Find where the given text appears and provide that cell's center as (X, Y) coordinate. 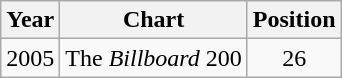
The Billboard 200 (154, 58)
Chart (154, 20)
Position (294, 20)
26 (294, 58)
2005 (30, 58)
Year (30, 20)
